Scan for the cell matching the given text and deliver its [x, y] coordinate at center. 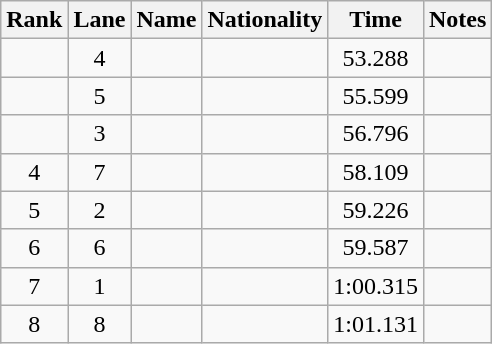
2 [100, 210]
56.796 [376, 134]
1:00.315 [376, 286]
58.109 [376, 172]
Lane [100, 20]
Time [376, 20]
Notes [457, 20]
55.599 [376, 96]
Nationality [265, 20]
Rank [34, 20]
Name [166, 20]
59.226 [376, 210]
1:01.131 [376, 324]
3 [100, 134]
1 [100, 286]
53.288 [376, 58]
59.587 [376, 248]
